For the text-containing cell, return its midpoint in [x, y] coordinate format. 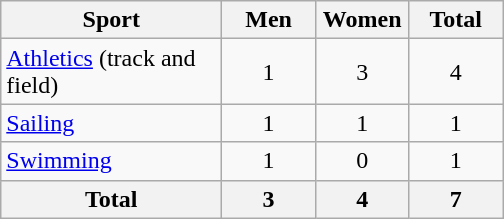
Men [269, 20]
Women [362, 20]
Athletics (track and field) [112, 72]
7 [456, 199]
Sport [112, 20]
Sailing [112, 123]
Swimming [112, 161]
0 [362, 161]
